Pinpoint the cell where the given text exists, returning its (X, Y) midpoint coordinate. 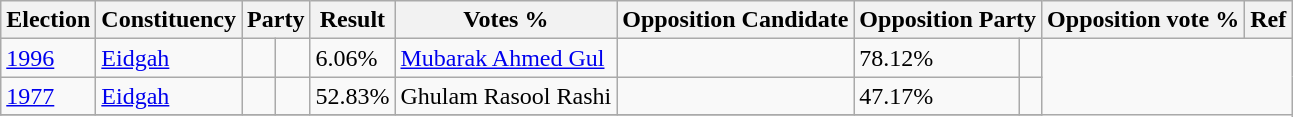
Election (48, 20)
Ref (1268, 20)
Party (276, 20)
1996 (48, 58)
Result (352, 20)
52.83% (352, 96)
Votes % (506, 20)
78.12% (937, 58)
Opposition vote % (1144, 20)
47.17% (937, 96)
6.06% (352, 58)
Opposition Candidate (736, 20)
Constituency (169, 20)
Ghulam Rasool Rashi (506, 96)
1977 (48, 96)
Opposition Party (948, 20)
Mubarak Ahmed Gul (506, 58)
